Provide the (x, y) coordinate of the cell's center where the given text is located.  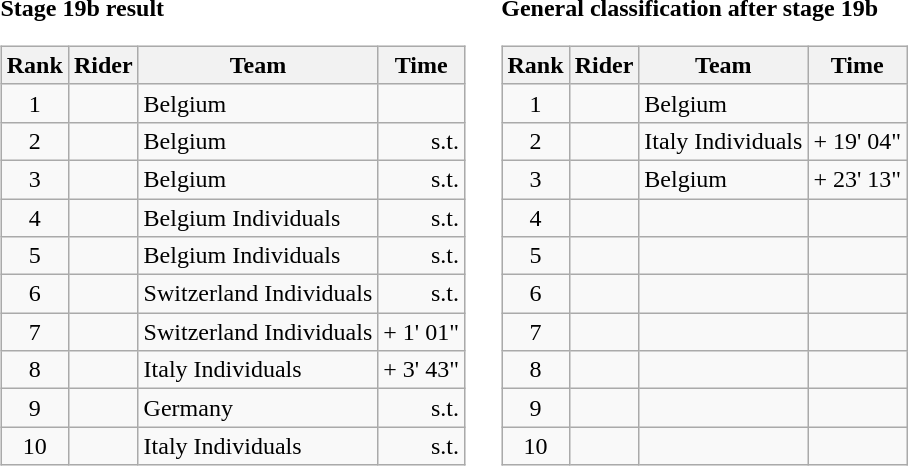
Germany (258, 408)
+ 3' 43" (422, 370)
+ 23' 13" (858, 179)
+ 19' 04" (858, 141)
+ 1' 01" (422, 332)
